Pinpoint the cell where the given text exists, returning its [X, Y] midpoint coordinate. 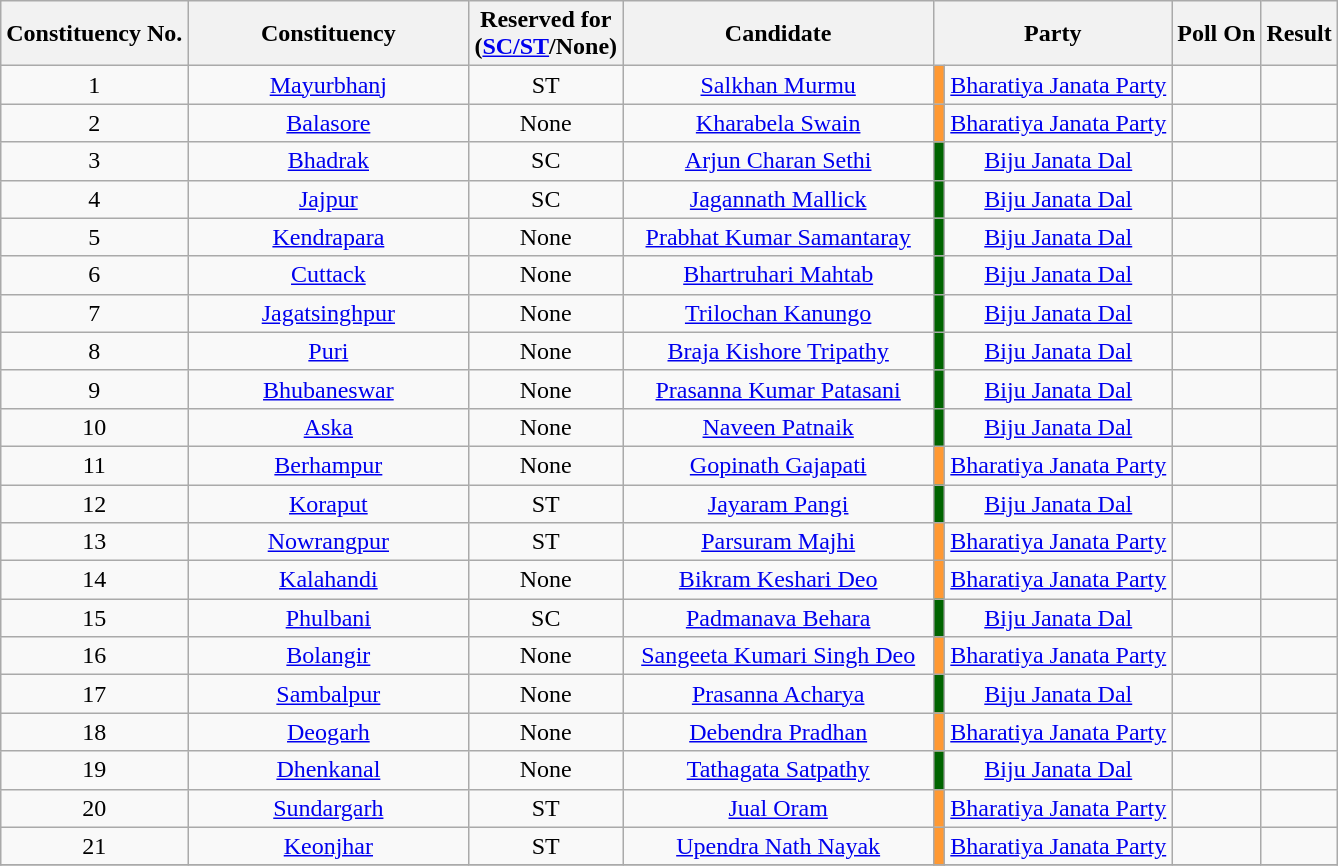
7 [94, 313]
Debendra Pradhan [778, 732]
Koraput [328, 503]
Bhadrak [328, 161]
Trilochan Kanungo [778, 313]
Balasore [328, 123]
Jajpur [328, 199]
Dhenkanal [328, 770]
3 [94, 161]
Aska [328, 427]
Tathagata Satpathy [778, 770]
Bikram Keshari Deo [778, 580]
Reserved for(SC/ST/None) [546, 34]
12 [94, 503]
Bolangir [328, 656]
19 [94, 770]
Arjun Charan Sethi [778, 161]
4 [94, 199]
Upendra Nath Nayak [778, 846]
Deogarh [328, 732]
Padmanava Behara [778, 618]
Sangeeta Kumari Singh Deo [778, 656]
Berhampur [328, 465]
21 [94, 846]
Jagannath Mallick [778, 199]
Kharabela Swain [778, 123]
Result [1299, 34]
15 [94, 618]
17 [94, 694]
Jagatsinghpur [328, 313]
Salkhan Murmu [778, 85]
Prasanna Acharya [778, 694]
16 [94, 656]
Keonjhar [328, 846]
Kalahandi [328, 580]
Jual Oram [778, 808]
Gopinath Gajapati [778, 465]
Prasanna Kumar Patasani [778, 389]
14 [94, 580]
11 [94, 465]
1 [94, 85]
Constituency [328, 34]
5 [94, 237]
Bhubaneswar [328, 389]
Puri [328, 351]
18 [94, 732]
Prabhat Kumar Samantaray [778, 237]
Constituency No. [94, 34]
Poll On [1216, 34]
8 [94, 351]
6 [94, 275]
Mayurbhanj [328, 85]
Parsuram Majhi [778, 542]
Naveen Patnaik [778, 427]
20 [94, 808]
Cuttack [328, 275]
Sundargarh [328, 808]
Phulbani [328, 618]
Nowrangpur [328, 542]
Braja Kishore Tripathy [778, 351]
Party [1053, 34]
13 [94, 542]
Jayaram Pangi [778, 503]
Sambalpur [328, 694]
10 [94, 427]
Kendrapara [328, 237]
9 [94, 389]
2 [94, 123]
Bhartruhari Mahtab [778, 275]
Candidate [778, 34]
